For the text-containing cell, return its midpoint in (X, Y) coordinate format. 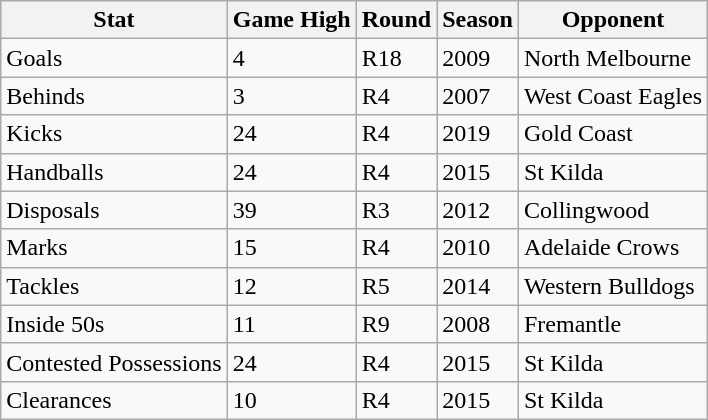
West Coast Eagles (612, 96)
Goals (114, 58)
Adelaide Crows (612, 248)
Tackles (114, 286)
R9 (396, 324)
Inside 50s (114, 324)
Round (396, 20)
Fremantle (612, 324)
Handballs (114, 172)
Clearances (114, 400)
Gold Coast (612, 134)
Opponent (612, 20)
Kicks (114, 134)
15 (292, 248)
12 (292, 286)
2008 (478, 324)
Western Bulldogs (612, 286)
2010 (478, 248)
Contested Possessions (114, 362)
Marks (114, 248)
2009 (478, 58)
Season (478, 20)
11 (292, 324)
3 (292, 96)
10 (292, 400)
4 (292, 58)
R5 (396, 286)
2014 (478, 286)
Collingwood (612, 210)
North Melbourne (612, 58)
Game High (292, 20)
2007 (478, 96)
R3 (396, 210)
Stat (114, 20)
Behinds (114, 96)
R18 (396, 58)
2012 (478, 210)
39 (292, 210)
Disposals (114, 210)
2019 (478, 134)
